Return the [X, Y] coordinate for the center point of the cell that contains the specified text.  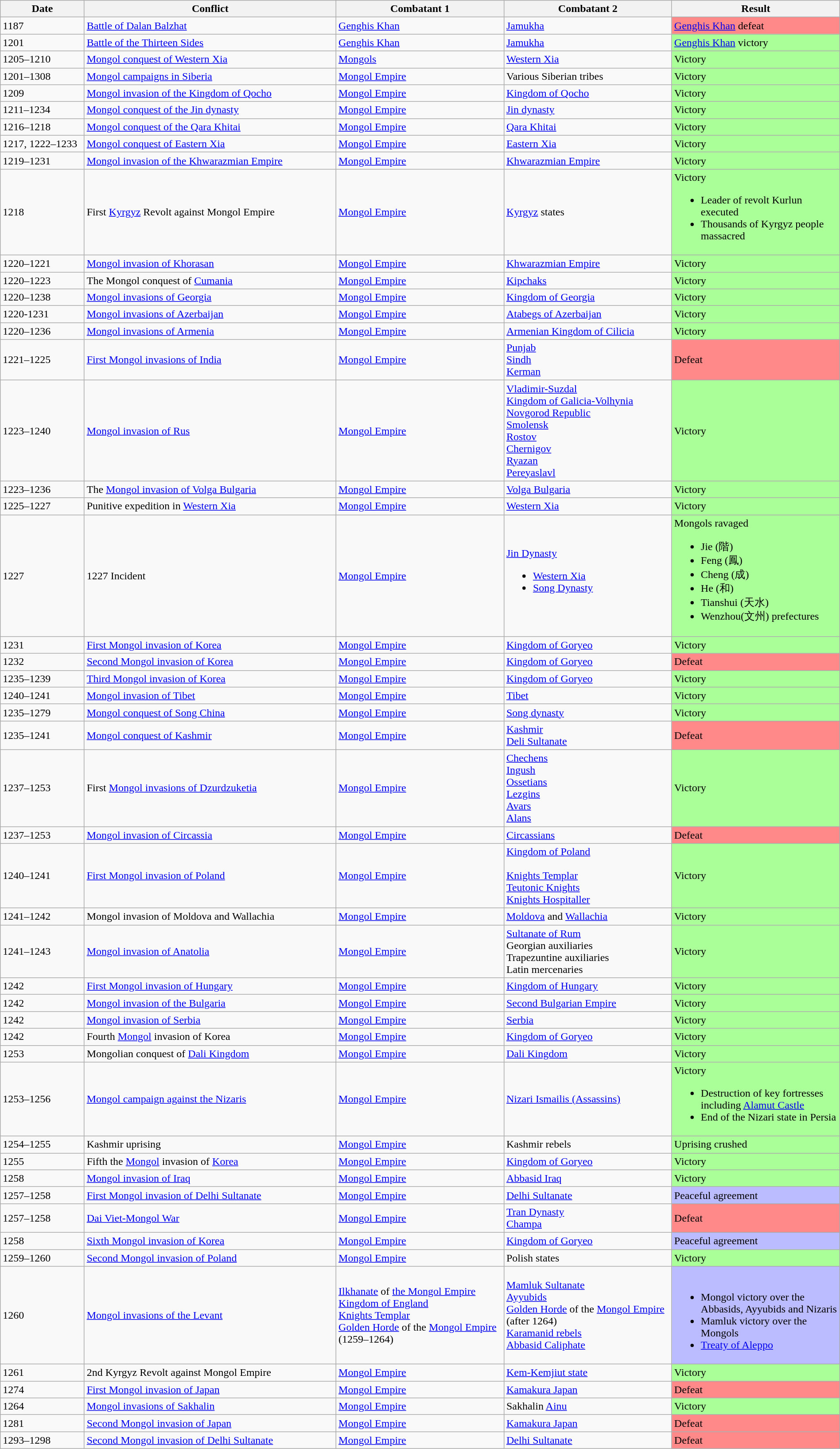
1209 [43, 93]
Second Bulgarian Empire [587, 1003]
Mongol invasion of Khorasan [210, 263]
1218 [43, 212]
1293–1298 [43, 1440]
Mongol conquest of the Qara Khitai [210, 127]
1253 [43, 1054]
1231 [43, 645]
Date [43, 9]
Mongols ravagedJie (階)Feng (鳳)Cheng (成)He (和)Tianshui (天水)Wenzhou(文州) prefectures [756, 575]
Ilkhanate of the Mongol Empire Kingdom of EnglandKnights TemplarGolden Horde of the Mongol Empire (1259–1264) [420, 1316]
Abbasid Iraq [587, 1178]
Conflict [210, 9]
Kyrgyz states [587, 212]
1225–1227 [43, 506]
VictoryDestruction of key fortresses including Alamut CastleEnd of the Nizari state in Persia [756, 1099]
First Mongol invasion of Japan [210, 1390]
Punjab Sindh Kerman [587, 360]
Kingdom of Hungary [587, 986]
Mongol invasion of the Kingdom of Qocho [210, 93]
Kashmir uprising [210, 1144]
Mamluk SultanateAyyubidsGolden Horde of the Mongol Empire (after 1264)Karamanid rebelsAbbasid Caliphate [587, 1316]
Sakhalin Ainu [587, 1406]
Atabegs of Azerbaijan [587, 314]
Mongol invasions of Azerbaijan [210, 314]
Mongol conquest of Western Xia [210, 59]
1235–1279 [43, 712]
Mongol conquest of Kashmir [210, 735]
Kashmir Deli Sultanate [587, 735]
1232 [43, 662]
Kem-Kemjiut state [587, 1373]
Mongol invasion of Moldova and Wallachia [210, 917]
Mongol invasion of the Bulgaria [210, 1003]
Mongol invasion of Serbia [210, 1020]
Tibet [587, 695]
1217, 1222–1233 [43, 144]
Armenian Kingdom of Cilicia [587, 331]
Combatant 2 [587, 9]
1281 [43, 1423]
Vladimir-SuzdalKingdom of Galicia-VolhyniaNovgorod RepublicSmolenskRostovChernigovRyazanPereyaslavl [587, 431]
Mongol invasions of Armenia [210, 331]
1241–1243 [43, 951]
Mongol invasions of the Levant [210, 1316]
Dai Viet-Mongol War [210, 1218]
Sultanate of RumGeorgian auxiliariesTrapezuntine auxiliariesLatin mercenaries [587, 951]
Song dynasty [587, 712]
Uprising crushed [756, 1144]
1227 [43, 575]
Mongol invasion of Circassia [210, 835]
Second Mongol invasion of Korea [210, 662]
Jin DynastyWestern XiaSong Dynasty [587, 575]
Nizari Ismailis (Assassins) [587, 1099]
Kingdom of Georgia [587, 297]
Mongol conquest of the Jin dynasty [210, 110]
Punitive expedition in Western Xia [210, 506]
Mongol invasion of Anatolia [210, 951]
Tran Dynasty Champa [587, 1218]
Battle of the Thirteen Sides [210, 43]
1253–1256 [43, 1099]
ChechensIngushOssetiansLezgins Avars Alans [587, 788]
Third Mongol invasion of Korea [210, 679]
First Mongol invasion of Delhi Sultanate [210, 1195]
Mongol campaign against the Nizaris [210, 1099]
Result [756, 9]
Eastern Xia [587, 144]
1260 [43, 1316]
1261 [43, 1373]
The Mongol conquest of Cumania [210, 281]
1220–1236 [43, 331]
First Mongol invasion of Hungary [210, 986]
1219–1231 [43, 160]
Combatant 1 [420, 9]
Second Mongol invasion of Japan [210, 1423]
Kingdom of Qocho [587, 93]
The Mongol invasion of Volga Bulgaria [210, 489]
Mongol invasion of Iraq [210, 1178]
1220–1238 [43, 297]
Mongol invasion of the Khwarazmian Empire [210, 160]
Genghis Khan victory [756, 43]
Mongol invasions of Sakhalin [210, 1406]
1255 [43, 1161]
Second Mongol invasion of Poland [210, 1258]
Circassians [587, 835]
Mongols [420, 59]
1220–1221 [43, 263]
1211–1234 [43, 110]
1201–1308 [43, 76]
Mongol invasion of Rus [210, 431]
First Mongol invasion of Korea [210, 645]
1223–1240 [43, 431]
Volga Bulgaria [587, 489]
1223–1236 [43, 489]
Kingdom of Poland Knights TemplarTeutonic Knights Knights Hospitaller [587, 876]
Sixth Mongol invasion of Korea [210, 1241]
1201 [43, 43]
First Mongol invasions of India [210, 360]
Fifth the Mongol invasion of Korea [210, 1161]
1254–1255 [43, 1144]
1264 [43, 1406]
First Mongol invasion of Poland [210, 876]
First Mongol invasions of Dzurdzuketia [210, 788]
Battle of Dalan Balzhat [210, 26]
1235–1241 [43, 735]
1220–1223 [43, 281]
1227 Incident [210, 575]
Kipchaks [587, 281]
Fourth Mongol invasion of Korea [210, 1037]
Mongol invasions of Georgia [210, 297]
1220-1231 [43, 314]
Mongol invasion of Tibet [210, 695]
Mongolian conquest of Dali Kingdom [210, 1054]
Dali Kingdom [587, 1054]
1259–1260 [43, 1258]
1205–1210 [43, 59]
1274 [43, 1390]
1216–1218 [43, 127]
Genghis Khan defeat [756, 26]
Second Mongol invasion of Delhi Sultanate [210, 1440]
Mongol conquest of Eastern Xia [210, 144]
2nd Kyrgyz Revolt against Mongol Empire [210, 1373]
Kashmir rebels [587, 1144]
Polish states [587, 1258]
Jin dynasty [587, 110]
Serbia [587, 1020]
1221–1225 [43, 360]
Mongol campaigns in Siberia [210, 76]
1241–1242 [43, 917]
Mongol conquest of Song China [210, 712]
1187 [43, 26]
Mongol victory over the Abbasids, Ayyubids and NizarisMamluk victory over the MongolsTreaty of Aleppo [756, 1316]
First Kyrgyz Revolt against Mongol Empire [210, 212]
1235–1239 [43, 679]
Qara Khitai [587, 127]
Moldova and Wallachia [587, 917]
Various Siberian tribes [587, 76]
VictoryLeader of revolt Kurlun executedThousands of Kyrgyz people massacred [756, 212]
